For the text-containing cell, return its midpoint in [X, Y] coordinate format. 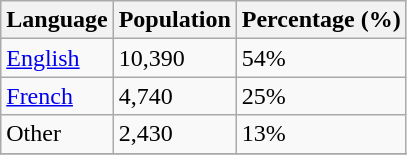
4,740 [174, 96]
Language [57, 20]
Other [57, 134]
25% [321, 96]
13% [321, 134]
English [57, 58]
Percentage (%) [321, 20]
French [57, 96]
54% [321, 58]
10,390 [174, 58]
2,430 [174, 134]
Population [174, 20]
